Return the [X, Y] coordinate for the center point of the cell that contains the specified text.  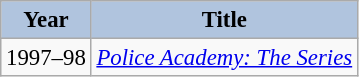
1997–98 [46, 58]
Police Academy: The Series [224, 58]
Title [224, 20]
Year [46, 20]
